Scan for the cell matching the given text and deliver its (X, Y) coordinate at center. 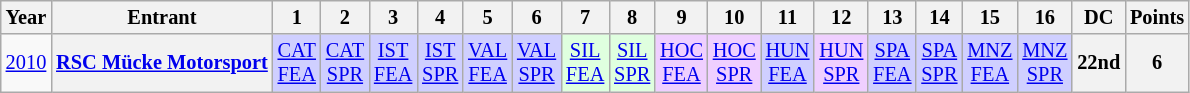
10 (734, 17)
14 (939, 17)
7 (585, 17)
SILFEA (585, 63)
SILSPR (632, 63)
4 (440, 17)
MNZFEA (990, 63)
11 (788, 17)
8 (632, 17)
2010 (26, 63)
SPASPR (939, 63)
15 (990, 17)
13 (892, 17)
RSC Mücke Motorsport (162, 63)
Year (26, 17)
HUNSPR (841, 63)
9 (682, 17)
16 (1044, 17)
DC (1098, 17)
CATSPR (345, 63)
ISTSPR (440, 63)
Points (1157, 17)
5 (488, 17)
2 (345, 17)
VALSPR (536, 63)
VALFEA (488, 63)
CATFEA (297, 63)
SPAFEA (892, 63)
HOCSPR (734, 63)
HUNFEA (788, 63)
ISTFEA (393, 63)
MNZSPR (1044, 63)
HOCFEA (682, 63)
22nd (1098, 63)
3 (393, 17)
Entrant (162, 17)
12 (841, 17)
1 (297, 17)
